Identify which cell holds the provided text, then report its [x, y] central coordinate. 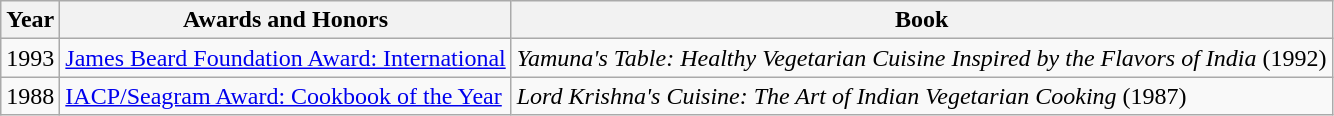
Book [922, 20]
1988 [30, 96]
Year [30, 20]
IACP/Seagram Award: Cookbook of the Year [286, 96]
Yamuna's Table: Healthy Vegetarian Cuisine Inspired by the Flavors of India (1992) [922, 58]
1993 [30, 58]
Lord Krishna's Cuisine: The Art of Indian Vegetarian Cooking (1987) [922, 96]
Awards and Honors [286, 20]
James Beard Foundation Award: International [286, 58]
